From the cell containing the given text, extract its center point as (x, y) coordinate. 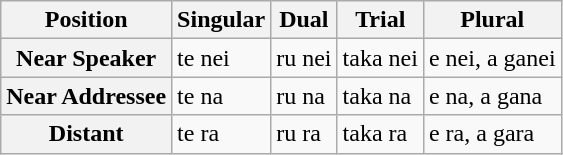
Distant (86, 134)
Near Addressee (86, 96)
e ra, a gara (492, 134)
Position (86, 20)
te ra (222, 134)
Plural (492, 20)
e nei, a ganei (492, 58)
Singular (222, 20)
Near Speaker (86, 58)
taka ra (380, 134)
ru na (304, 96)
e na, a gana (492, 96)
ru ra (304, 134)
Trial (380, 20)
te na (222, 96)
te nei (222, 58)
taka nei (380, 58)
taka na (380, 96)
ru nei (304, 58)
Dual (304, 20)
